Provide the [x, y] coordinate of the cell's center where the given text is located.  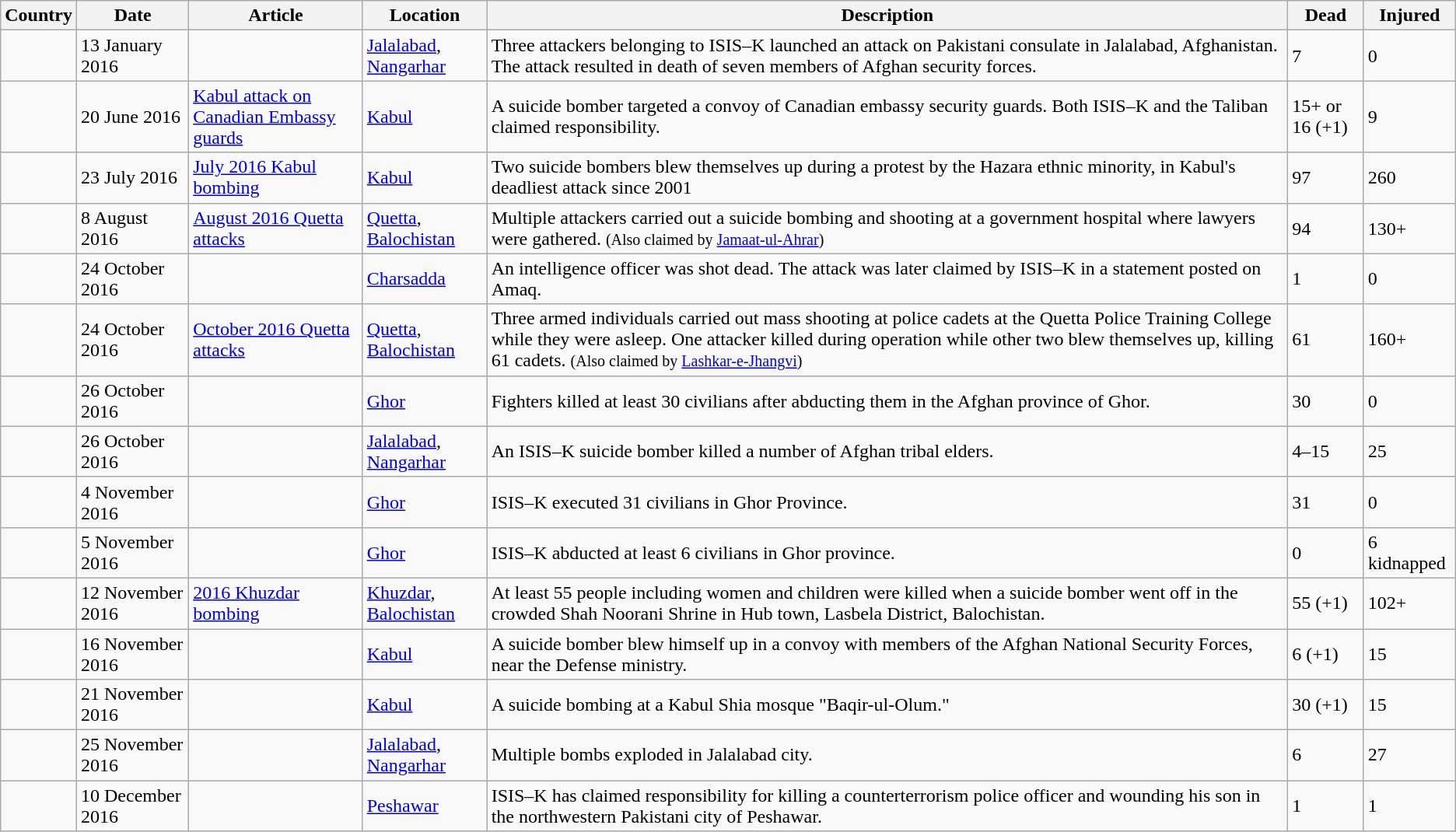
ISIS–K executed 31 civilians in Ghor Province. [887, 502]
8 August 2016 [132, 229]
August 2016 Quetta attacks [275, 229]
Dead [1326, 16]
55 (+1) [1326, 603]
6 (+1) [1326, 653]
2016 Khuzdar bombing [275, 603]
15+ or 16 (+1) [1326, 117]
6 [1326, 756]
4–15 [1326, 451]
Country [39, 16]
16 November 2016 [132, 653]
9 [1409, 117]
31 [1326, 502]
A suicide bomber targeted a convoy of Canadian embassy security guards. Both ISIS–K and the Taliban claimed responsibility. [887, 117]
94 [1326, 229]
7 [1326, 56]
ISIS–K has claimed responsibility for killing a counterterrorism police officer and wounding his son in the northwestern Pakistani city of Peshawar. [887, 806]
5 November 2016 [132, 552]
July 2016 Kabul bombing [275, 177]
20 June 2016 [132, 117]
23 July 2016 [132, 177]
An ISIS–K suicide bomber killed a number of Afghan tribal elders. [887, 451]
130+ [1409, 229]
Location [425, 16]
Multiple attackers carried out a suicide bombing and shooting at a government hospital where lawyers were gathered. (Also claimed by Jamaat-ul-Ahrar) [887, 229]
260 [1409, 177]
25 November 2016 [132, 756]
Charsadda [425, 278]
Kabul attack on Canadian Embassy guards [275, 117]
Fighters killed at least 30 civilians after abducting them in the Afghan province of Ghor. [887, 401]
A suicide bombing at a Kabul Shia mosque "Baqir-ul-Olum." [887, 704]
Date [132, 16]
Description [887, 16]
Two suicide bombers blew themselves up during a protest by the Hazara ethnic minority, in Kabul's deadliest attack since 2001 [887, 177]
102+ [1409, 603]
6 kidnapped [1409, 552]
30 (+1) [1326, 704]
Article [275, 16]
97 [1326, 177]
10 December 2016 [132, 806]
21 November 2016 [132, 704]
An intelligence officer was shot dead. The attack was later claimed by ISIS–K in a statement posted on Amaq. [887, 278]
4 November 2016 [132, 502]
61 [1326, 340]
A suicide bomber blew himself up in a convoy with members of the Afghan National Security Forces, near the Defense ministry. [887, 653]
12 November 2016 [132, 603]
25 [1409, 451]
Injured [1409, 16]
27 [1409, 756]
Multiple bombs exploded in Jalalabad city. [887, 756]
Khuzdar, Balochistan [425, 603]
October 2016 Quetta attacks [275, 340]
Peshawar [425, 806]
ISIS–K abducted at least 6 civilians in Ghor province. [887, 552]
30 [1326, 401]
13 January 2016 [132, 56]
160+ [1409, 340]
